Return (x, y) of the center of cell containing provided text 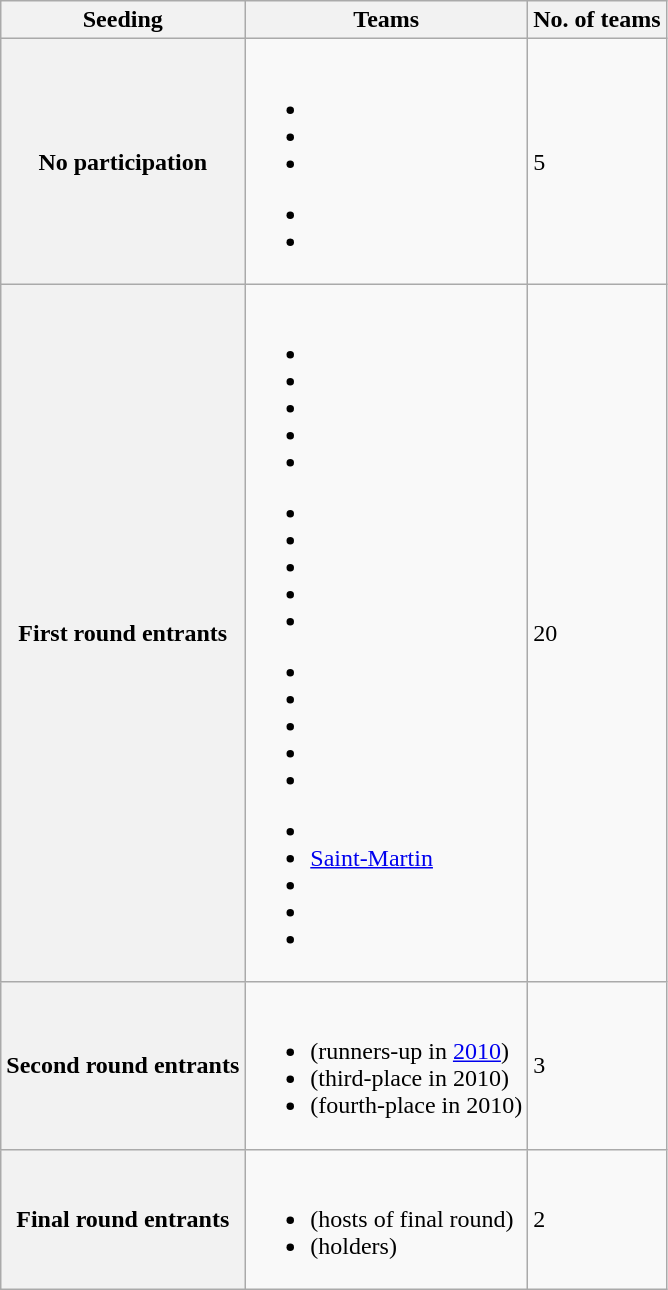
Seeding (123, 20)
Second round entrants (123, 1066)
Final round entrants (123, 1219)
(runners-up in 2010) (third-place in 2010) (fourth-place in 2010) (386, 1066)
2 (597, 1219)
Saint-Martin (386, 633)
(hosts of final round) (holders) (386, 1219)
First round entrants (123, 633)
No participation (123, 162)
5 (597, 162)
3 (597, 1066)
No. of teams (597, 20)
Teams (386, 20)
20 (597, 633)
